Capture the cell that displays the provided text and extract its [X, Y] central coordinate. 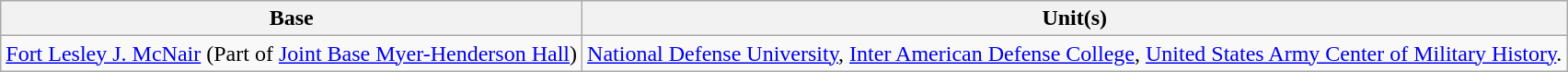
Fort Lesley J. McNair (Part of Joint Base Myer-Henderson Hall) [292, 54]
Unit(s) [1075, 18]
National Defense University, Inter American Defense College, United States Army Center of Military History. [1075, 54]
Base [292, 18]
